Return [x, y] of the center of cell containing provided text 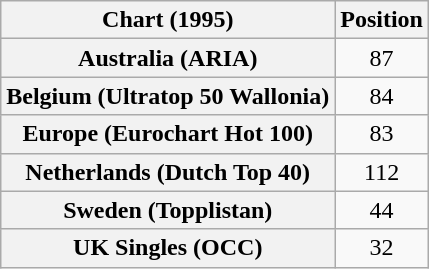
Europe (Eurochart Hot 100) [168, 134]
Sweden (Topplistan) [168, 210]
Position [382, 20]
44 [382, 210]
Netherlands (Dutch Top 40) [168, 172]
32 [382, 248]
112 [382, 172]
Australia (ARIA) [168, 58]
87 [382, 58]
Chart (1995) [168, 20]
Belgium (Ultratop 50 Wallonia) [168, 96]
83 [382, 134]
84 [382, 96]
UK Singles (OCC) [168, 248]
